Detect which cell encompasses the target text, then output its [x, y] center coordinate. 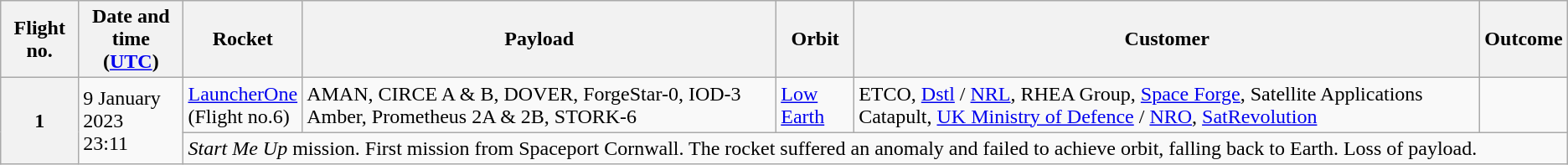
Rocket [243, 39]
Low Earth [816, 106]
9 January 202323:11 [131, 121]
1 [40, 121]
LauncherOne(Flight no.6) [243, 106]
Payload [539, 39]
Date and time(UTC) [131, 39]
Customer [1168, 39]
Flight no. [40, 39]
ETCO, Dstl / NRL, RHEA Group, Space Forge, Satellite Applications Catapult, UK Ministry of Defence / NRO, SatRevolution [1168, 106]
Orbit [816, 39]
Outcome [1524, 39]
AMAN, CIRCE A & B, DOVER, ForgeStar-0, IOD-3 Amber, Prometheus 2A & 2B, STORK-6 [539, 106]
